Detect which cell encompasses the target text, then output its (X, Y) center coordinate. 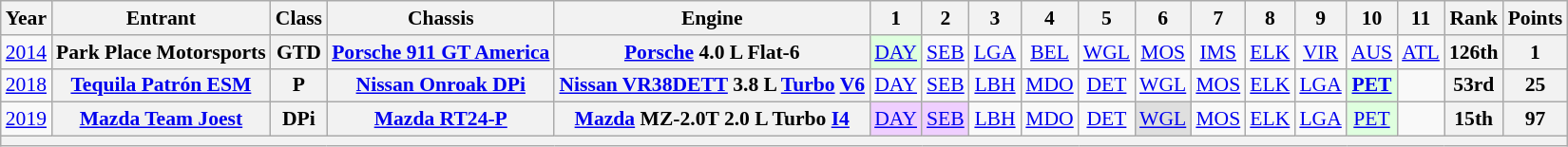
Mazda MZ-2.0T 2.0 L Turbo I4 (712, 119)
2 (946, 18)
IMS (1218, 52)
Park Place Motorsports (162, 52)
10 (1372, 18)
5 (1106, 18)
25 (1536, 85)
2019 (27, 119)
7 (1218, 18)
Nissan Onroak DPi (441, 85)
6 (1163, 18)
BEL (1049, 52)
3 (995, 18)
Rank (1474, 18)
97 (1536, 119)
2014 (27, 52)
9 (1320, 18)
Porsche 911 GT America (441, 52)
VIR (1320, 52)
15th (1474, 119)
Mazda Team Joest (162, 119)
2018 (27, 85)
Entrant (162, 18)
Class (298, 18)
53rd (1474, 85)
Nissan VR38DETT 3.8 L Turbo V6 (712, 85)
Engine (712, 18)
Points (1536, 18)
ATL (1421, 52)
8 (1270, 18)
Porsche 4.0 L Flat-6 (712, 52)
DPi (298, 119)
Year (27, 18)
Tequila Patrón ESM (162, 85)
4 (1049, 18)
Chassis (441, 18)
AUS (1372, 52)
GTD (298, 52)
126th (1474, 52)
Mazda RT24-P (441, 119)
P (298, 85)
11 (1421, 18)
